Locate the cell with the specified text and output its (x, y) center coordinate. 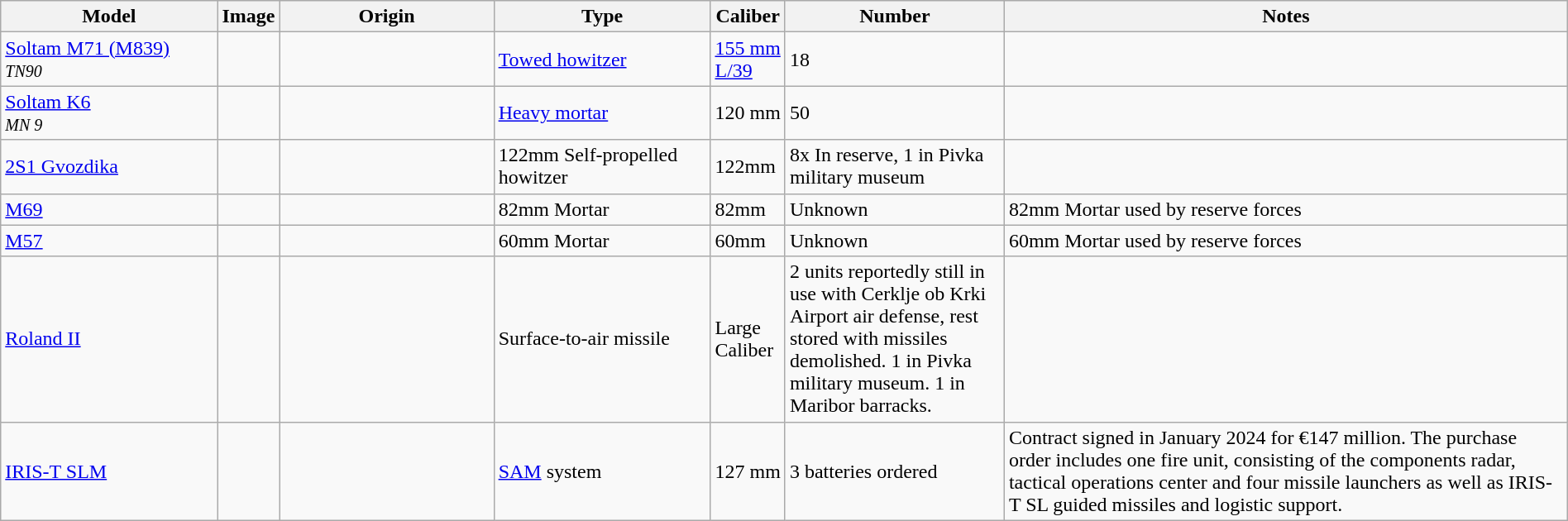
50 (895, 112)
M69 (109, 209)
60mm Mortar (602, 241)
Number (895, 17)
2S1 Gvozdika (109, 167)
82mm Mortar (602, 209)
Heavy mortar (602, 112)
60mm (748, 241)
122mm Self-propelled howitzer (602, 167)
Roland II (109, 339)
18 (895, 60)
82mm (748, 209)
Image (248, 17)
82mm Mortar used by reserve forces (1285, 209)
Large Caliber (748, 339)
8x In reserve, 1 in Pivka military museum (895, 167)
Soltam K6MN 9 (109, 112)
127 mm (748, 471)
60mm Mortar used by reserve forces (1285, 241)
Towed howitzer (602, 60)
122mm (748, 167)
120 mm (748, 112)
Notes (1285, 17)
SAM system (602, 471)
M57 (109, 241)
Soltam M71 (M839)TN90 (109, 60)
Caliber (748, 17)
Origin (387, 17)
155 mm L/39 (748, 60)
3 batteries ordered (895, 471)
IRIS-T SLM (109, 471)
Type (602, 17)
Surface-to-air missile (602, 339)
Model (109, 17)
